Extract the (x, y) coordinate from the center of the cell holding the provided text.  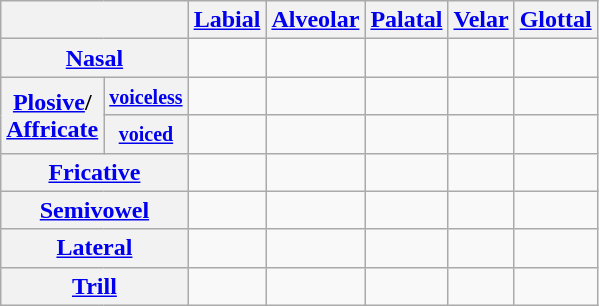
Lateral (94, 248)
Fricative (94, 172)
Alveolar (316, 20)
Semivowel (94, 210)
voiceless (146, 96)
Palatal (406, 20)
Nasal (94, 58)
Plosive/Affricate (52, 115)
voiced (146, 134)
Labial (227, 20)
Glottal (556, 20)
Trill (94, 286)
Velar (481, 20)
